Search for the cell housing the specified text and yield its (x, y) center coordinate. 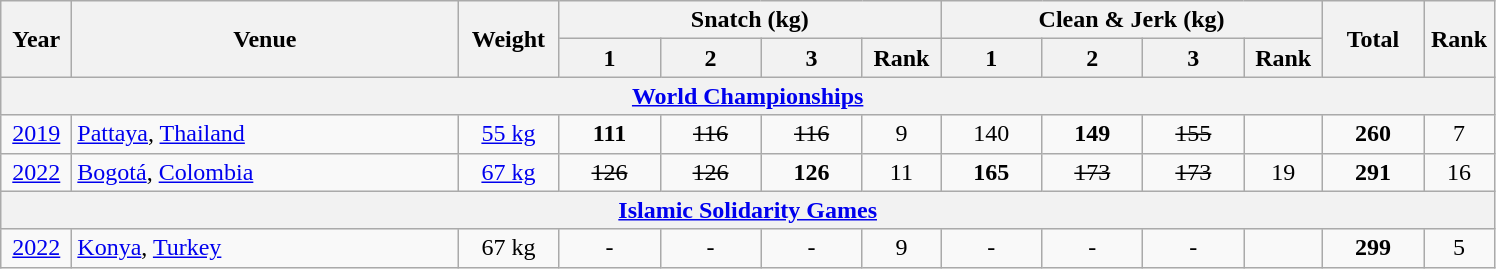
299 (1372, 248)
Islamic Solidarity Games (748, 210)
55 kg (508, 134)
16 (1460, 172)
Year (36, 39)
155 (1194, 134)
Konya, Turkey (265, 248)
140 (992, 134)
Pattaya, Thailand (265, 134)
149 (1092, 134)
7 (1460, 134)
Clean & Jerk (kg) (1132, 20)
111 (610, 134)
19 (1284, 172)
11 (902, 172)
Total (1372, 39)
5 (1460, 248)
Snatch (kg) (750, 20)
World Championships (748, 96)
260 (1372, 134)
Venue (265, 39)
165 (992, 172)
Bogotá, Colombia (265, 172)
2019 (36, 134)
291 (1372, 172)
Weight (508, 39)
